Determine the [x, y] coordinate at the center of the cell enclosing the given text.  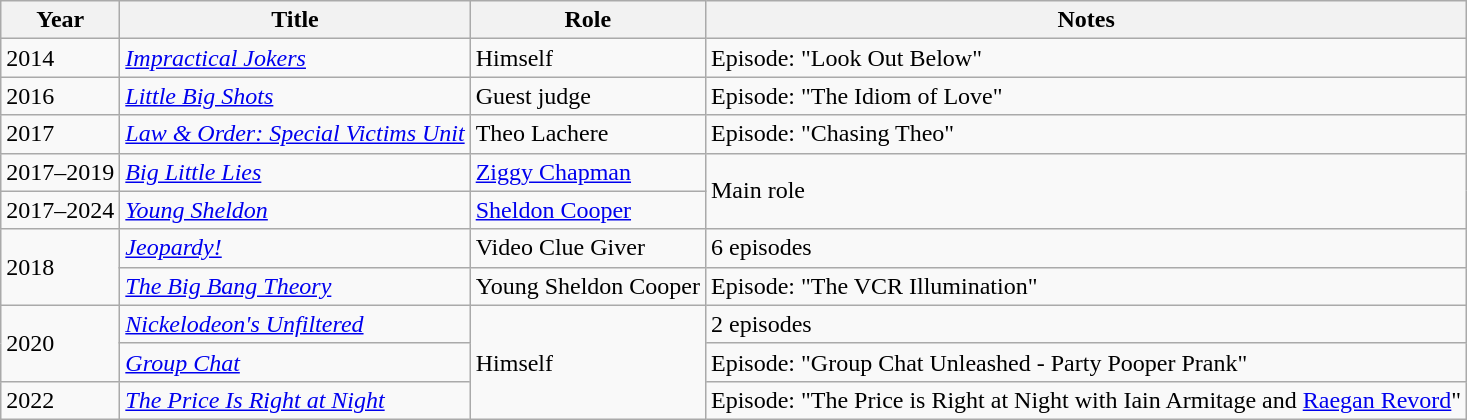
Guest judge [588, 96]
2022 [60, 400]
2017–2019 [60, 172]
Episode: "Look Out Below" [1086, 58]
Sheldon Cooper [588, 210]
Group Chat [295, 362]
Title [295, 20]
Notes [1086, 20]
Jeopardy! [295, 248]
Role [588, 20]
2017–2024 [60, 210]
The Price Is Right at Night [295, 400]
Ziggy Chapman [588, 172]
2017 [60, 134]
Nickelodeon's Unfiltered [295, 324]
Young Sheldon [295, 210]
Young Sheldon Cooper [588, 286]
2016 [60, 96]
Episode: "The VCR Illumination" [1086, 286]
2014 [60, 58]
2018 [60, 267]
Theo Lachere [588, 134]
Episode: "Group Chat Unleashed - Party Pooper Prank" [1086, 362]
Main role [1086, 191]
The Big Bang Theory [295, 286]
6 episodes [1086, 248]
Video Clue Giver [588, 248]
Impractical Jokers [295, 58]
Episode: "The Idiom of Love" [1086, 96]
Episode: "The Price is Right at Night with Iain Armitage and Raegan Revord" [1086, 400]
Big Little Lies [295, 172]
2020 [60, 343]
Episode: "Chasing Theo" [1086, 134]
Law & Order: Special Victims Unit [295, 134]
Little Big Shots [295, 96]
2 episodes [1086, 324]
Year [60, 20]
